Find where the given text appears and provide that cell's center as [x, y] coordinate. 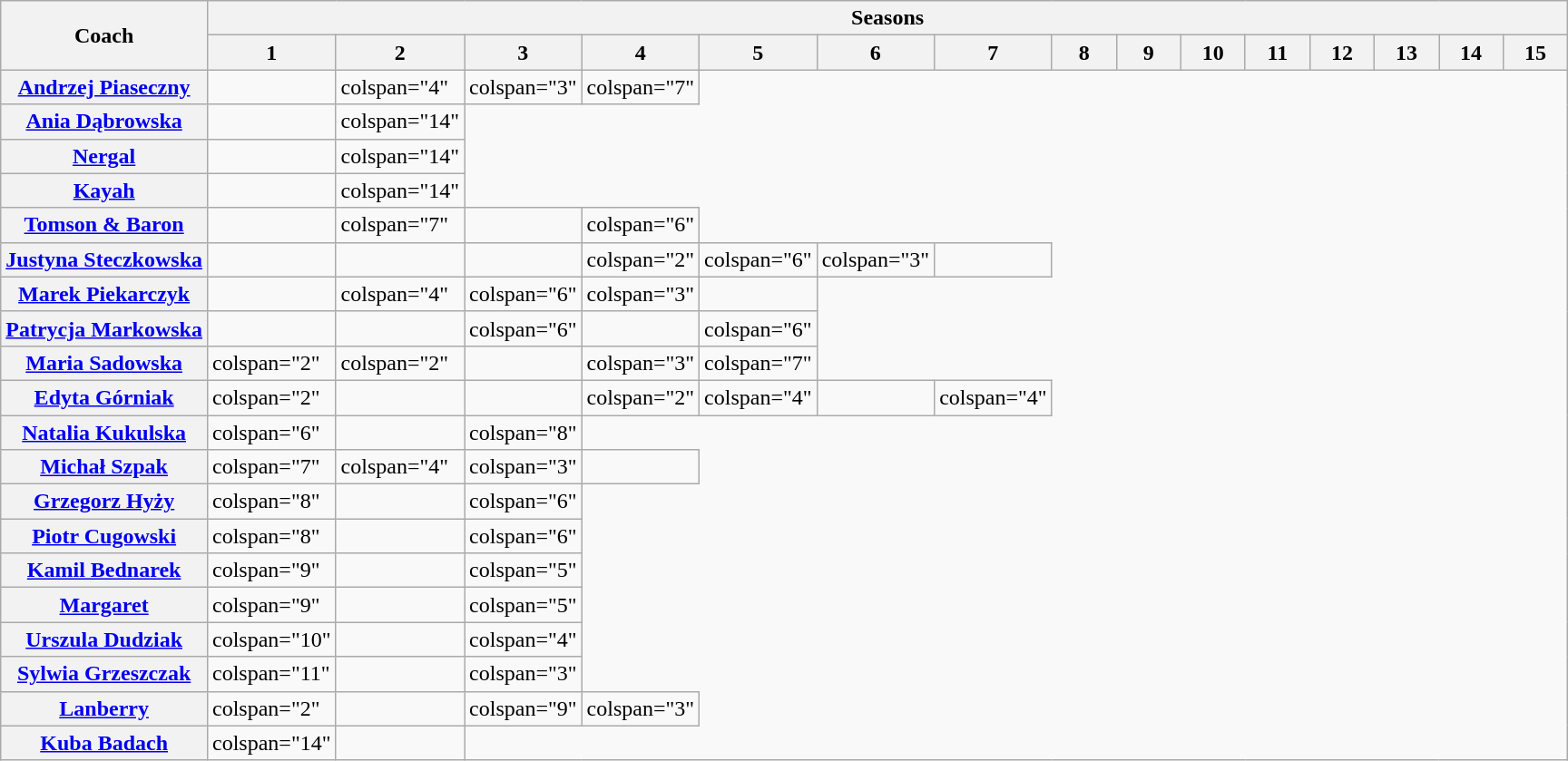
Edyta Górniak [104, 397]
9 [1149, 53]
14 [1472, 53]
Lanberry [104, 708]
Michał Szpak [104, 467]
Margaret [104, 605]
Piotr Cugowski [104, 536]
Ania Dąbrowska [104, 122]
Nergal [104, 156]
Marek Piekarczyk [104, 294]
Patrycja Markowska [104, 328]
12 [1341, 53]
Kamil Bednarek [104, 571]
15 [1535, 53]
Maria Sadowska [104, 363]
Urszula Dudziak [104, 639]
2 [400, 53]
4 [641, 53]
10 [1212, 53]
13 [1406, 53]
11 [1278, 53]
Coach [104, 35]
Kuba Badach [104, 743]
Justyna Steczkowska [104, 259]
Grzegorz Hyży [104, 502]
Natalia Kukulska [104, 433]
5 [759, 53]
colspan="11" [272, 674]
8 [1083, 53]
7 [994, 53]
6 [876, 53]
Andrzej Piaseczny [104, 87]
Seasons [887, 18]
3 [524, 53]
1 [272, 53]
Tomson & Baron [104, 225]
Kayah [104, 190]
Sylwia Grzeszczak [104, 674]
colspan="10" [272, 639]
